Extract the (x, y) coordinate from the center of the cell holding the provided text.  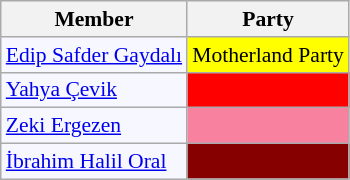
Member (94, 19)
Edip Safder Gaydalı (94, 55)
İbrahim Halil Oral (94, 162)
Party (268, 19)
Yahya Çevik (94, 90)
Motherland Party (268, 55)
Zeki Ergezen (94, 126)
